Return [x, y] of the center of cell containing provided text 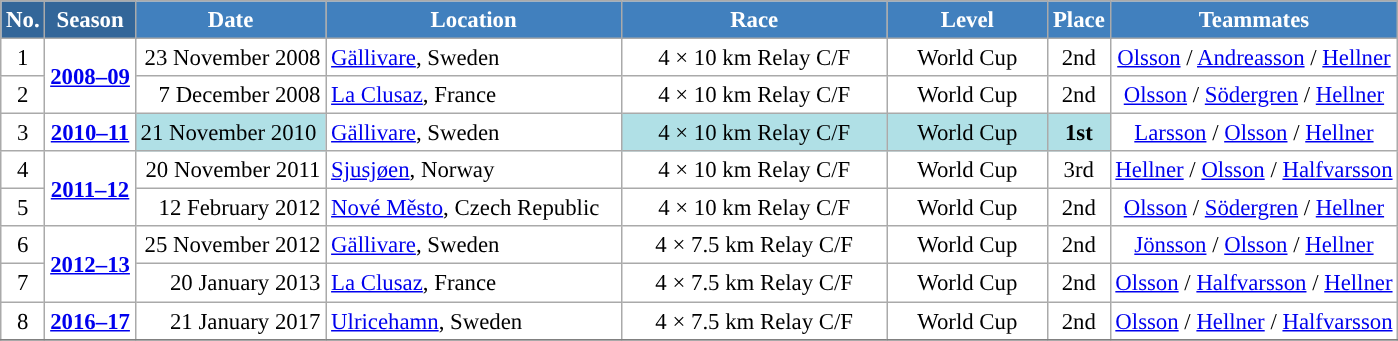
Olsson / Hellner / Halfvarsson [1254, 321]
1st [1079, 133]
Date [230, 20]
2008–09 [90, 76]
2011–12 [90, 188]
Teammates [1254, 20]
20 November 2011 [230, 170]
Level [968, 20]
Larsson / Olsson / Hellner [1254, 133]
3 [23, 133]
Nové Město, Czech Republic [474, 208]
20 January 2013 [230, 283]
4 [23, 170]
21 January 2017 [230, 321]
Place [1079, 20]
2012–13 [90, 264]
Jönsson / Olsson / Hellner [1254, 245]
7 [23, 283]
2 [23, 95]
8 [23, 321]
3rd [1079, 170]
Season [90, 20]
Olsson / Andreasson / Hellner [1254, 58]
Race [754, 20]
23 November 2008 [230, 58]
7 December 2008 [230, 95]
2010–11 [90, 133]
No. [23, 20]
12 February 2012 [230, 208]
21 November 2010 [230, 133]
6 [23, 245]
1 [23, 58]
Hellner / Olsson / Halfvarsson [1254, 170]
Olsson / Halfvarsson / Hellner [1254, 283]
2016–17 [90, 321]
25 November 2012 [230, 245]
5 [23, 208]
Sjusjøen, Norway [474, 170]
Ulricehamn, Sweden [474, 321]
Location [474, 20]
